Output the [X, Y] coordinate of the center of the cell containing the given text.  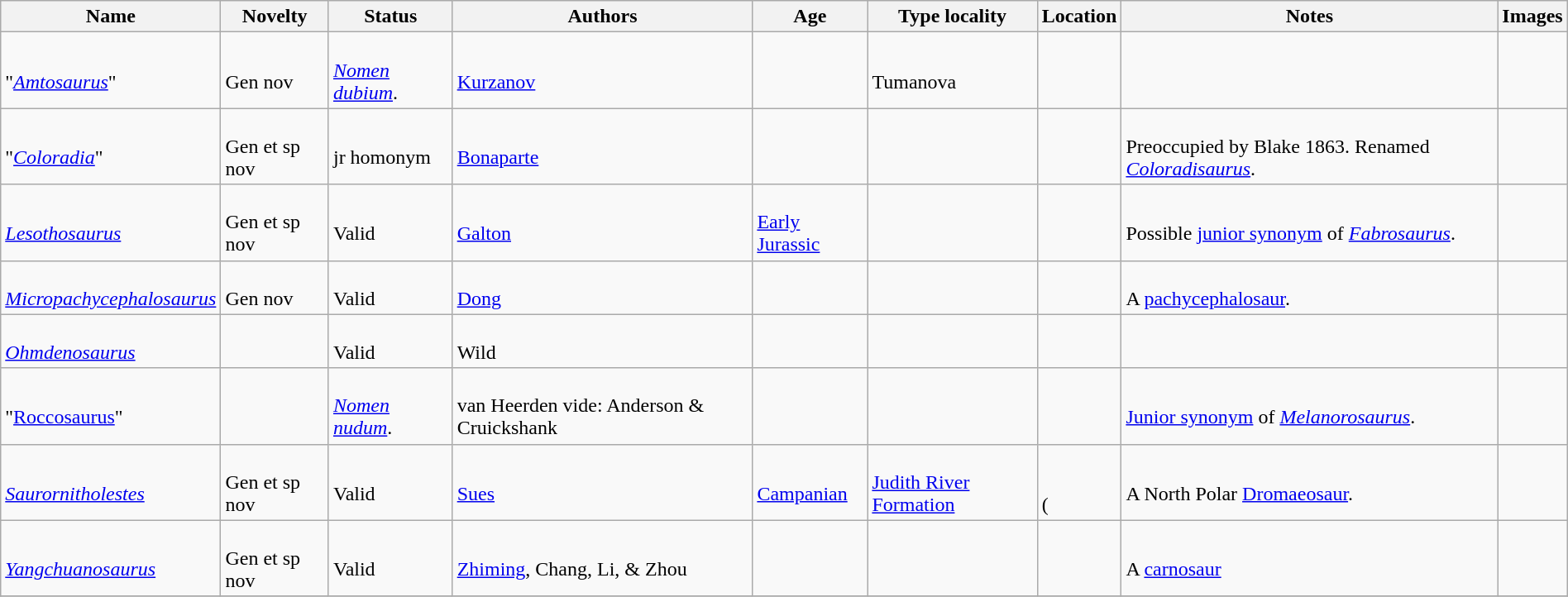
Novelty [275, 17]
Judith River Formation [953, 482]
"Coloradia" [111, 146]
Location [1079, 17]
Saurornitholestes [111, 482]
Yangchuanosaurus [111, 558]
A North Polar Dromaeosaur. [1310, 482]
Type locality [953, 17]
Ohmdenosaurus [111, 341]
A carnosaur [1310, 558]
Authors [602, 17]
Sues [602, 482]
Preoccupied by Blake 1863. Renamed Coloradisaurus. [1310, 146]
van Heerden vide: Anderson & Cruickshank [602, 406]
"Amtosaurus" [111, 70]
Status [390, 17]
( [1079, 482]
Campanian [810, 482]
Kurzanov [602, 70]
jr homonym [390, 146]
Possible junior synonym of Fabrosaurus. [1310, 222]
Micropachycephalosaurus [111, 288]
"Roccosaurus" [111, 406]
Junior synonym of Melanorosaurus. [1310, 406]
Age [810, 17]
Bonaparte [602, 146]
Name [111, 17]
Images [1532, 17]
Early Jurassic [810, 222]
Dong [602, 288]
Nomen nudum. [390, 406]
Notes [1310, 17]
Nomen dubium. [390, 70]
Lesothosaurus [111, 222]
A pachycephalosaur. [1310, 288]
Zhiming, Chang, Li, & Zhou [602, 558]
Tumanova [953, 70]
Wild [602, 341]
Galton [602, 222]
